Capture the cell that displays the provided text and extract its (x, y) central coordinate. 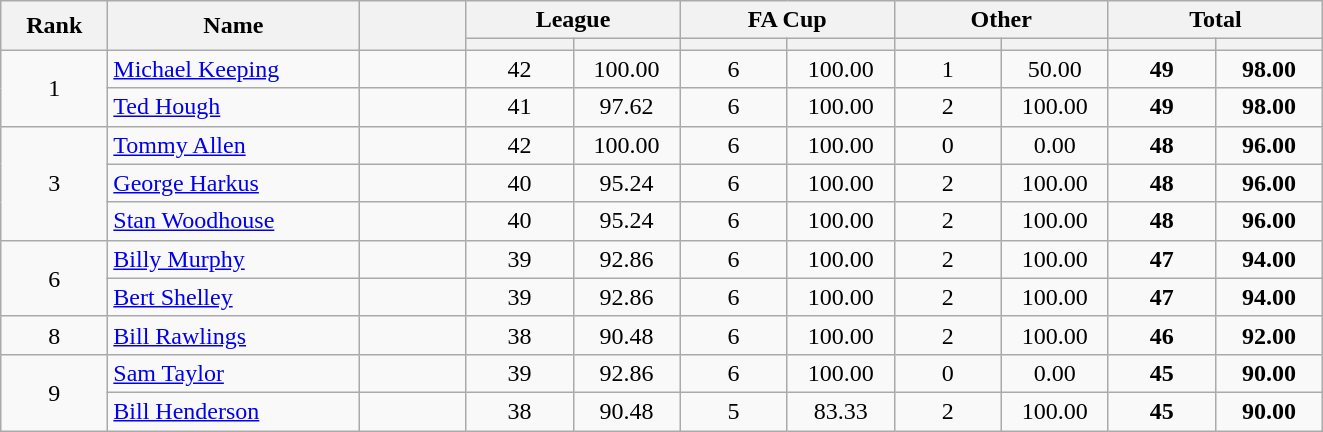
Sam Taylor (234, 373)
Tommy Allen (234, 145)
9 (54, 392)
Other (1001, 20)
FA Cup (787, 20)
50.00 (1054, 69)
46 (1162, 335)
Name (234, 26)
83.33 (840, 411)
Michael Keeping (234, 69)
Billy Murphy (234, 259)
League (573, 20)
Stan Woodhouse (234, 221)
Bert Shelley (234, 297)
3 (54, 183)
92.00 (1268, 335)
George Harkus (234, 183)
Bill Rawlings (234, 335)
8 (54, 335)
Rank (54, 26)
Bill Henderson (234, 411)
Total (1215, 20)
Ted Hough (234, 107)
5 (734, 411)
97.62 (626, 107)
41 (520, 107)
